Determine the (x, y) coordinate at the center of the cell enclosing the given text.  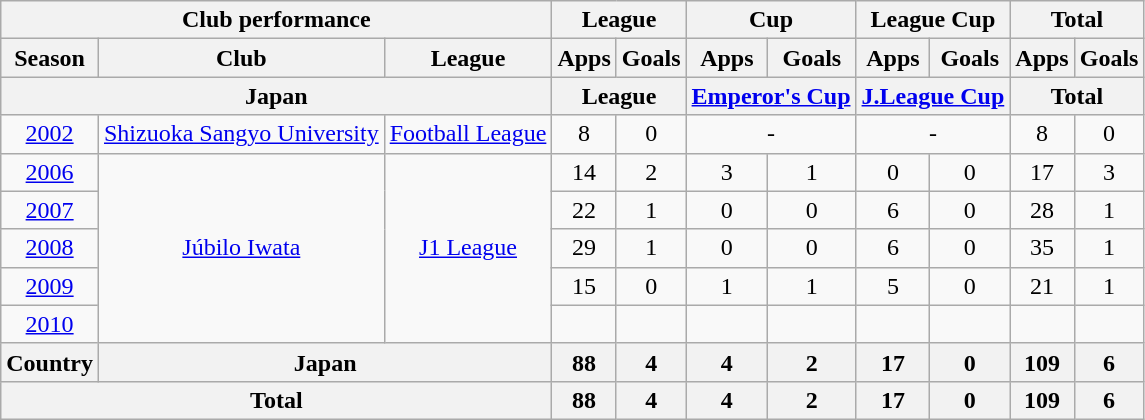
15 (584, 286)
Country (50, 362)
2002 (50, 134)
Cup (771, 20)
21 (1042, 286)
Club performance (276, 20)
Emperor's Cup (771, 96)
2007 (50, 210)
League Cup (933, 20)
J.League Cup (933, 96)
28 (1042, 210)
35 (1042, 248)
2008 (50, 248)
Shizuoka Sangyo University (241, 134)
Football League (468, 134)
2010 (50, 324)
Season (50, 58)
5 (893, 286)
Club (241, 58)
2006 (50, 172)
J1 League (468, 248)
14 (584, 172)
2009 (50, 286)
22 (584, 210)
Júbilo Iwata (241, 248)
29 (584, 248)
